From the cell containing the given text, extract its center point as (X, Y) coordinate. 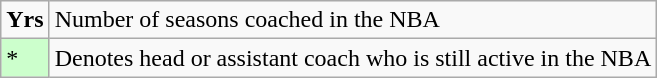
Denotes head or assistant coach who is still active in the NBA (353, 58)
* (25, 58)
Yrs (25, 20)
Number of seasons coached in the NBA (353, 20)
